Search for the cell housing the specified text and yield its [x, y] center coordinate. 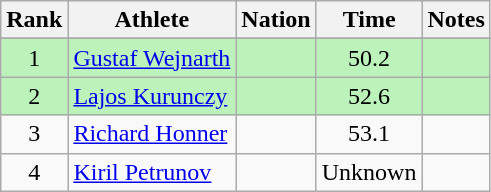
52.6 [369, 96]
Nation [276, 20]
Lajos Kurunczy [152, 96]
Rank [34, 20]
Athlete [152, 20]
Richard Honner [152, 134]
Time [369, 20]
53.1 [369, 134]
3 [34, 134]
Unknown [369, 172]
1 [34, 58]
Gustaf Wejnarth [152, 58]
Kiril Petrunov [152, 172]
4 [34, 172]
2 [34, 96]
50.2 [369, 58]
Notes [456, 20]
